Find where the given text appears and provide that cell's center as [x, y] coordinate. 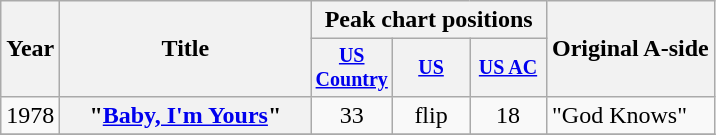
1978 [30, 115]
Peak chart positions [429, 20]
"Baby, I'm Yours" [186, 115]
18 [508, 115]
US Country [352, 68]
flip [432, 115]
US [432, 68]
"God Knows" [630, 115]
Year [30, 49]
US AC [508, 68]
Original A-side [630, 49]
Title [186, 49]
33 [352, 115]
